Identify which cell holds the provided text, then report its [x, y] central coordinate. 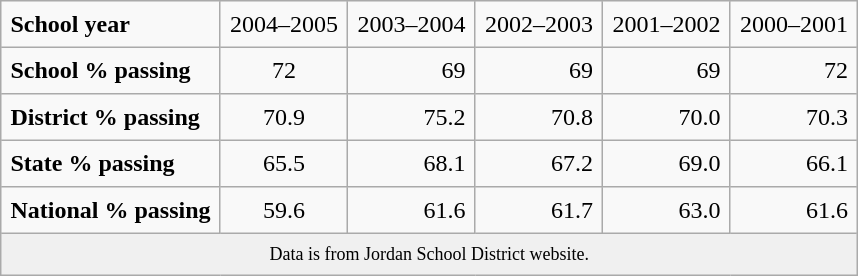
2002–2003 [539, 24]
National % passing [111, 210]
70.3 [794, 117]
2004–2005 [284, 24]
70.9 [284, 117]
69.0 [667, 163]
59.6 [284, 210]
2003–2004 [412, 24]
67.2 [539, 163]
District % passing [111, 117]
68.1 [412, 163]
2000–2001 [794, 24]
63.0 [667, 210]
61.7 [539, 210]
70.0 [667, 117]
65.5 [284, 163]
Data is from Jordan School District website. [430, 254]
State % passing [111, 163]
School % passing [111, 70]
70.8 [539, 117]
2001–2002 [667, 24]
66.1 [794, 163]
75.2 [412, 117]
School year [111, 24]
